Return (x, y) of the center of cell containing provided text 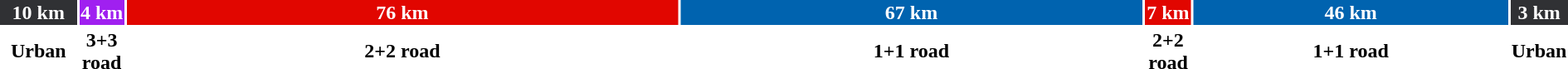
10 km (38, 12)
76 km (402, 12)
4 km (101, 12)
67 km (911, 12)
46 km (1351, 12)
3 km (1539, 12)
7 km (1168, 12)
